Output the (X, Y) coordinate of the center of the cell containing the given text.  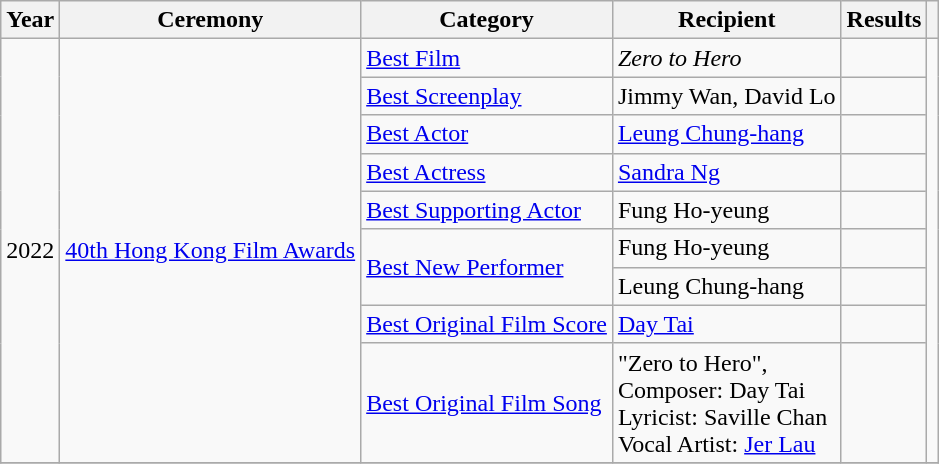
Ceremony (210, 20)
Best Original Film Song (487, 402)
Category (487, 20)
Best Screenplay (487, 96)
Recipient (726, 20)
"Zero to Hero", Composer: Day TaiLyricist: Saville ChanVocal Artist: Jer Lau (726, 402)
Results (884, 20)
2022 (30, 251)
Best Actor (487, 134)
Year (30, 20)
Zero to Hero (726, 58)
Day Tai (726, 324)
Sandra Ng (726, 172)
40th Hong Kong Film Awards (210, 251)
Jimmy Wan, David Lo (726, 96)
Best Actress (487, 172)
Best Film (487, 58)
Best Supporting Actor (487, 210)
Best New Performer (487, 267)
Best Original Film Score (487, 324)
